Identify which cell holds the provided text, then report its [x, y] central coordinate. 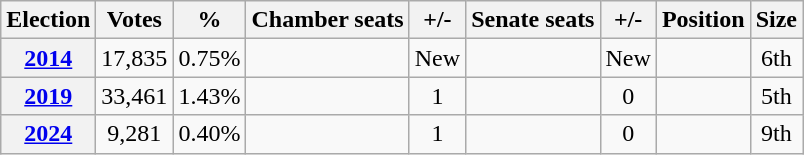
0.40% [210, 134]
17,835 [134, 58]
1.43% [210, 96]
Senate seats [533, 20]
6th [776, 58]
33,461 [134, 96]
% [210, 20]
9,281 [134, 134]
0.75% [210, 58]
Size [776, 20]
9th [776, 134]
2019 [48, 96]
2024 [48, 134]
Position [703, 20]
Votes [134, 20]
Chamber seats [328, 20]
5th [776, 96]
2014 [48, 58]
Election [48, 20]
